Locate the cell with the specified text and output its (x, y) center coordinate. 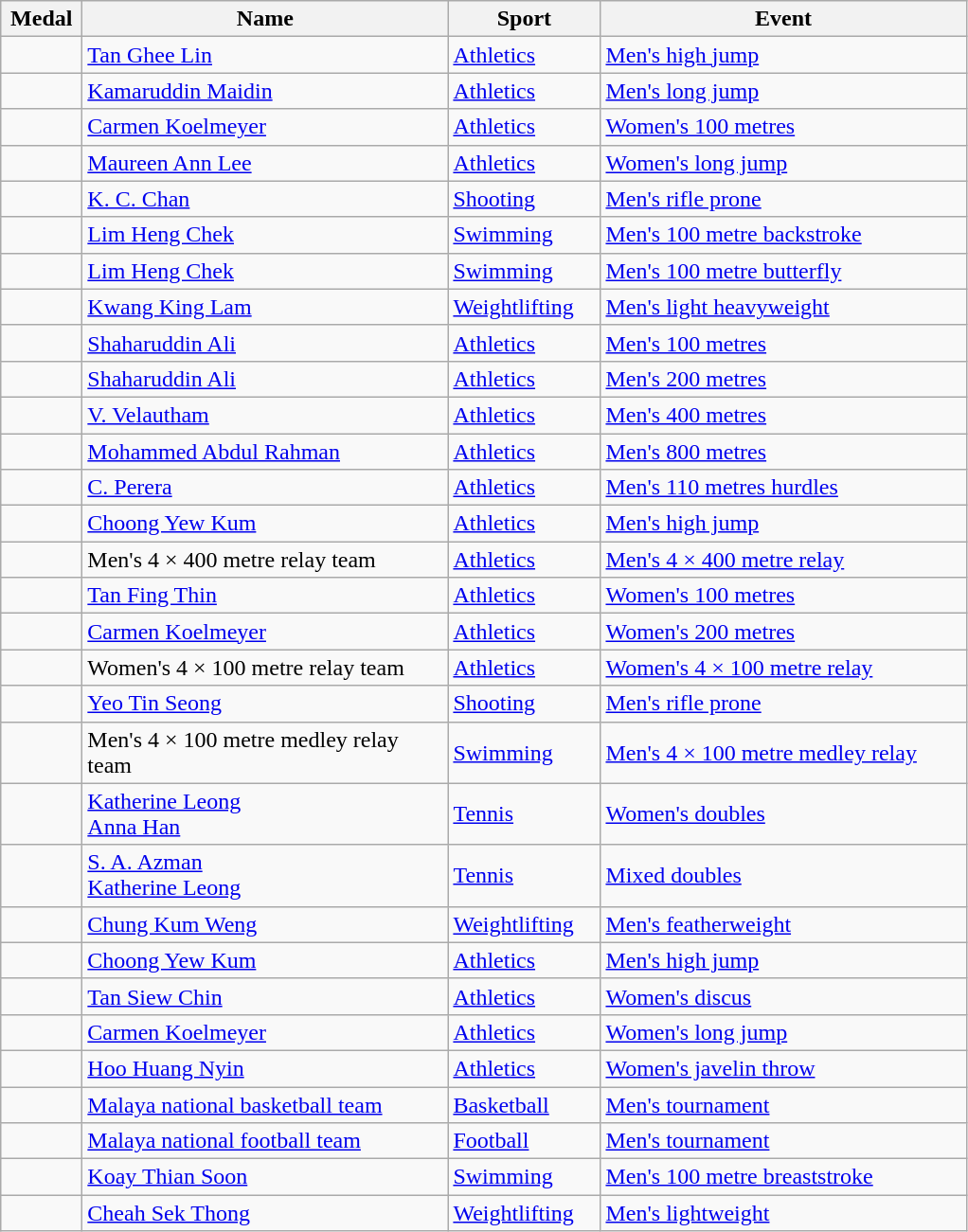
Men's 200 metres (783, 379)
K. C. Chan (265, 199)
Medal (42, 19)
Malaya national basketball team (265, 1105)
Sport (525, 19)
Men's light heavyweight (783, 307)
Tan Ghee Lin (265, 55)
Women's 4 × 100 metre relay (783, 668)
Kamaruddin Maidin (265, 91)
Men's 110 metres hurdles (783, 488)
Katherine LeongAnna Han (265, 814)
Event (783, 19)
Men's 100 metres (783, 343)
C. Perera (265, 488)
Women's 4 × 100 metre relay team (265, 668)
Mohammed Abdul Rahman (265, 452)
Women's doubles (783, 814)
V. Velautham (265, 415)
S. A. AzmanKatherine Leong (265, 875)
Women's javelin throw (783, 1068)
Men's long jump (783, 91)
Malaya national football team (265, 1141)
Yeo Tin Seong (265, 704)
Hoo Huang Nyin (265, 1068)
Men's 4 × 400 metre relay (783, 560)
Mixed doubles (783, 875)
Men's 400 metres (783, 415)
Maureen Ann Lee (265, 163)
Football (525, 1141)
Men's 4 × 400 metre relay team (265, 560)
Kwang King Lam (265, 307)
Women's discus (783, 996)
Men's 100 metre breaststroke (783, 1177)
Men's 4 × 100 metre medley relay (783, 752)
Chung Kum Weng (265, 924)
Men's 100 metre butterfly (783, 271)
Men's 4 × 100 metre medley relay team (265, 752)
Men's lightweight (783, 1213)
Name (265, 19)
Basketball (525, 1105)
Tan Siew Chin (265, 996)
Men's 100 metre backstroke (783, 235)
Men's 800 metres (783, 452)
Women's 200 metres (783, 632)
Tan Fing Thin (265, 596)
Koay Thian Soon (265, 1177)
Cheah Sek Thong (265, 1213)
Men's featherweight (783, 924)
